Find where the given text appears and provide that cell's center as [X, Y] coordinate. 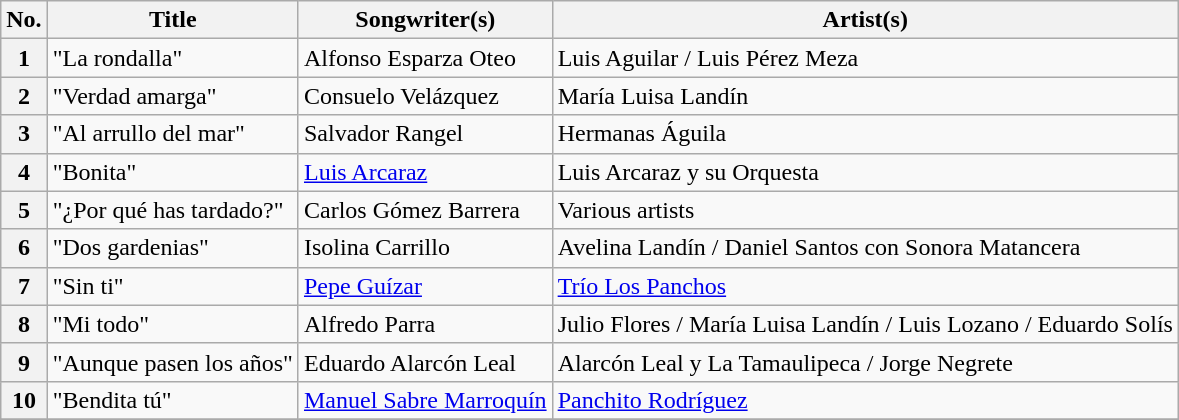
"Aunque pasen los años" [172, 362]
Carlos Gómez Barrera [425, 210]
Alfonso Esparza Oteo [425, 58]
8 [24, 324]
"Al arrullo del mar" [172, 134]
"Bendita tú" [172, 400]
Julio Flores / María Luisa Landín / Luis Lozano / Eduardo Solís [865, 324]
Panchito Rodríguez [865, 400]
5 [24, 210]
Alfredo Parra [425, 324]
Eduardo Alarcón Leal [425, 362]
Salvador Rangel [425, 134]
Consuelo Velázquez [425, 96]
Artist(s) [865, 20]
Pepe Guízar [425, 286]
Trío Los Panchos [865, 286]
Manuel Sabre Marroquín [425, 400]
No. [24, 20]
Songwriter(s) [425, 20]
3 [24, 134]
"Sin ti" [172, 286]
"Mi todo" [172, 324]
Alarcón Leal y La Tamaulipeca / Jorge Negrete [865, 362]
6 [24, 248]
"La rondalla" [172, 58]
Hermanas Águila [865, 134]
10 [24, 400]
María Luisa Landín [865, 96]
4 [24, 172]
Luis Arcaraz y su Orquesta [865, 172]
9 [24, 362]
"¿Por qué has tardado?" [172, 210]
Title [172, 20]
Various artists [865, 210]
"Dos gardenias" [172, 248]
Luis Aguilar / Luis Pérez Meza [865, 58]
Isolina Carrillo [425, 248]
Luis Arcaraz [425, 172]
"Bonita" [172, 172]
Avelina Landín / Daniel Santos con Sonora Matancera [865, 248]
2 [24, 96]
7 [24, 286]
1 [24, 58]
"Verdad amarga" [172, 96]
